Provide the [x, y] coordinate of the cell's center where the given text is located.  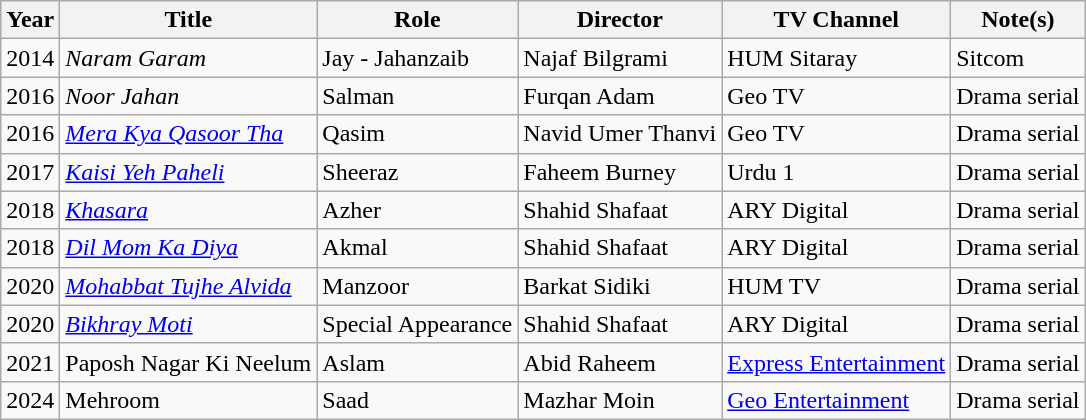
Title [188, 20]
Director [620, 20]
HUM TV [836, 286]
Naram Garam [188, 58]
Jay - Jahanzaib [418, 58]
Express Entertainment [836, 362]
Urdu 1 [836, 172]
Noor Jahan [188, 96]
Manzoor [418, 286]
Mohabbat Tujhe Alvida [188, 286]
Furqan Adam [620, 96]
Faheem Burney [620, 172]
Mehroom [188, 400]
Abid Raheem [620, 362]
Mera Kya Qasoor Tha [188, 134]
Barkat Sidiki [620, 286]
Bikhray Moti [188, 324]
Special Appearance [418, 324]
2021 [30, 362]
TV Channel [836, 20]
Khasara [188, 210]
Aslam [418, 362]
Saad [418, 400]
Sheeraz [418, 172]
Akmal [418, 248]
Salman [418, 96]
Paposh Nagar Ki Neelum [188, 362]
Azher [418, 210]
Kaisi Yeh Paheli [188, 172]
Sitcom [1018, 58]
Note(s) [1018, 20]
2014 [30, 58]
HUM Sitaray [836, 58]
2024 [30, 400]
Qasim [418, 134]
Mazhar Moin [620, 400]
Najaf Bilgrami [620, 58]
2017 [30, 172]
Navid Umer Thanvi [620, 134]
Dil Mom Ka Diya [188, 248]
Role [418, 20]
Geo Entertainment [836, 400]
Year [30, 20]
